For the text-containing cell, return its midpoint in [x, y] coordinate format. 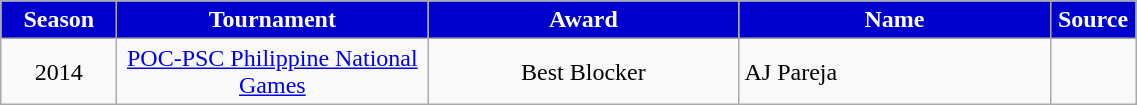
Season [59, 20]
Best Blocker [584, 72]
Name [894, 20]
Tournament [272, 20]
Source [1093, 20]
POC-PSC Philippine National Games [272, 72]
2014 [59, 72]
Award [584, 20]
AJ Pareja [894, 72]
